Pinpoint the cell where the given text exists, returning its [x, y] midpoint coordinate. 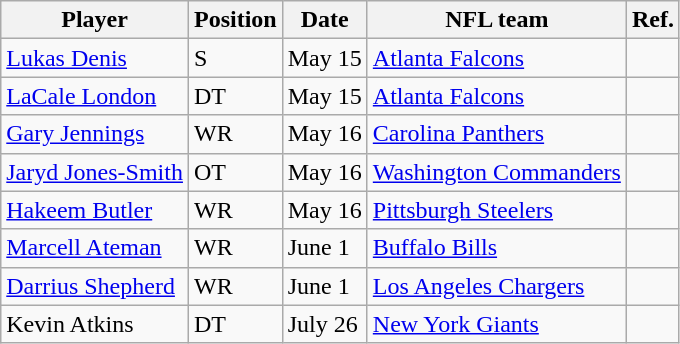
New York Giants [496, 324]
NFL team [496, 20]
Position [235, 20]
Carolina Panthers [496, 134]
OT [235, 172]
Ref. [652, 20]
Marcell Ateman [95, 248]
Washington Commanders [496, 172]
Buffalo Bills [496, 248]
Los Angeles Chargers [496, 286]
Darrius Shepherd [95, 286]
LaCale London [95, 96]
Pittsburgh Steelers [496, 210]
Jaryd Jones-Smith [95, 172]
Hakeem Butler [95, 210]
Kevin Atkins [95, 324]
Lukas Denis [95, 58]
Gary Jennings [95, 134]
Date [324, 20]
Player [95, 20]
S [235, 58]
July 26 [324, 324]
